Capture the cell that displays the provided text and extract its [X, Y] central coordinate. 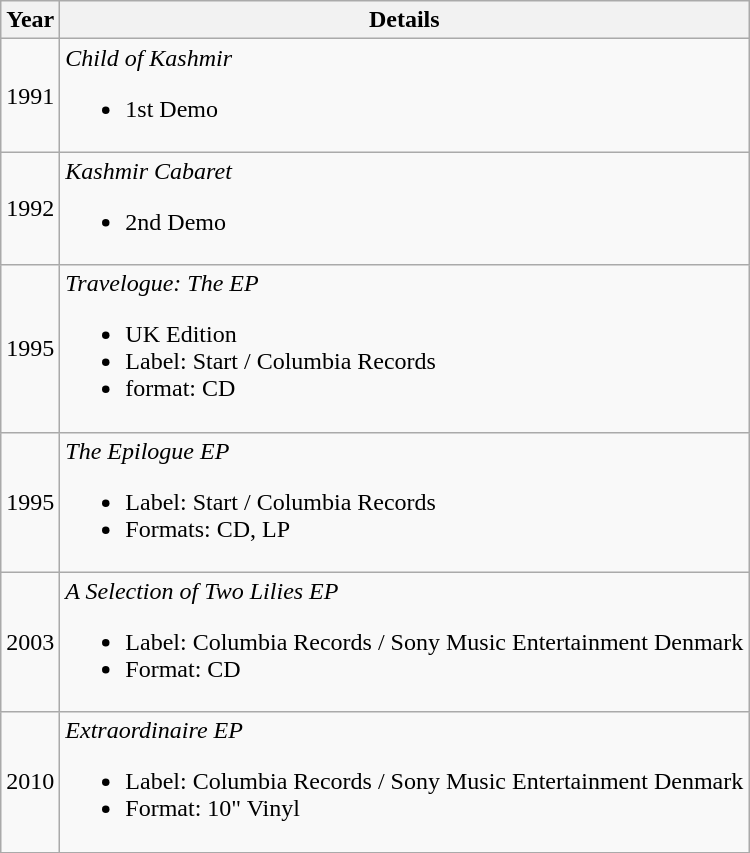
2010 [30, 782]
Child of Kashmir1st Demo [404, 96]
Travelogue: The EPUK EditionLabel: Start / Columbia Recordsformat: CD [404, 348]
Kashmir Cabaret2nd Demo [404, 208]
Extraordinaire EPLabel: Columbia Records / Sony Music Entertainment DenmarkFormat: 10" Vinyl [404, 782]
Details [404, 20]
The Epilogue EPLabel: Start / Columbia RecordsFormats: CD, LP [404, 502]
2003 [30, 642]
1991 [30, 96]
A Selection of Two Lilies EPLabel: Columbia Records / Sony Music Entertainment DenmarkFormat: CD [404, 642]
Year [30, 20]
1992 [30, 208]
